Search for the cell housing the specified text and yield its (X, Y) center coordinate. 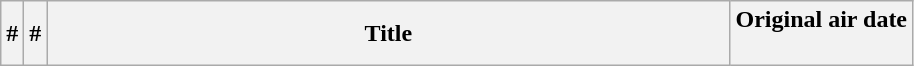
Title (388, 34)
Original air date (822, 34)
